Capture the cell that displays the provided text and extract its [X, Y] central coordinate. 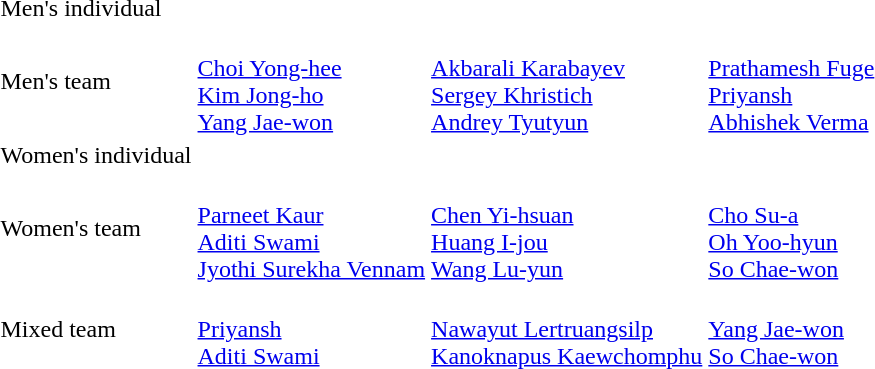
Chen Yi-hsuanHuang I-jouWang Lu-yun [567, 228]
Choi Yong-heeKim Jong-hoYang Jae-won [312, 82]
Parneet KaurAditi SwamiJyothi Surekha Vennam [312, 228]
Akbarali KarabayevSergey KhristichAndrey Tyutyun [567, 82]
